Search for the cell housing the specified text and yield its [X, Y] center coordinate. 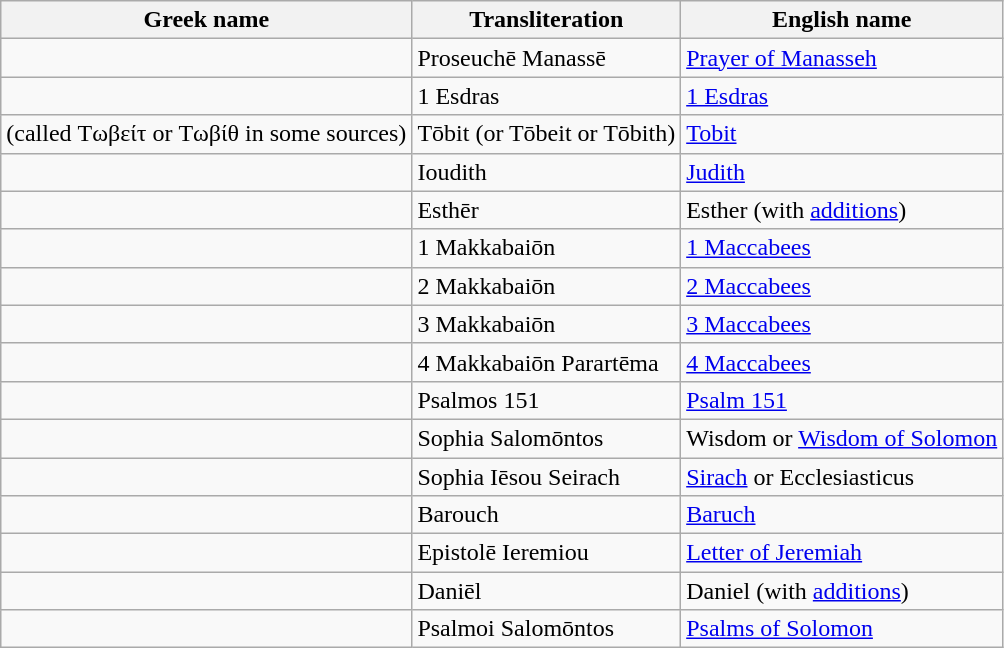
English name [842, 20]
2 Maccabees [842, 286]
Esthēr [546, 210]
2 Makkabaiōn [546, 286]
Wisdom or Wisdom of Solomon [842, 438]
Tōbit (or Tōbeit or Tōbith) [546, 134]
Daniēl [546, 591]
Esther (with additions) [842, 210]
Proseuchē Manassē [546, 58]
Daniel (with additions) [842, 591]
Letter of Jeremiah [842, 553]
Ioudith [546, 172]
Transliteration [546, 20]
Psalms of Solomon [842, 629]
(called Τωβείτ or Τωβίθ in some sources) [206, 134]
Tobit [842, 134]
Judith [842, 172]
Barouch [546, 515]
Greek name [206, 20]
Sophia Iēsou Seirach [546, 477]
3 Makkabaiōn [546, 324]
4 Makkabaiōn Parartēma [546, 362]
Psalmos 151 [546, 400]
Sirach or Ecclesiasticus [842, 477]
3 Maccabees [842, 324]
Sophia Salomōntos [546, 438]
1 Makkabaiōn [546, 248]
Psalmoi Salomōntos [546, 629]
Baruch [842, 515]
4 Maccabees [842, 362]
1 Maccabees [842, 248]
Psalm 151 [842, 400]
Epistolē Ieremiou [546, 553]
Prayer of Manasseh [842, 58]
